From the cell containing the given text, extract its center point as [x, y] coordinate. 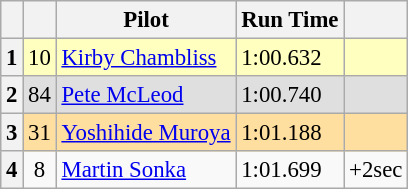
4 [12, 170]
1:01.188 [290, 133]
1:00.632 [290, 58]
Run Time [290, 20]
1:01.699 [290, 170]
Martin Sonka [146, 170]
2 [12, 95]
1 [12, 58]
8 [40, 170]
3 [12, 133]
31 [40, 133]
Pilot [146, 20]
1:00.740 [290, 95]
Kirby Chambliss [146, 58]
Yoshihide Muroya [146, 133]
10 [40, 58]
+2sec [376, 170]
Pete McLeod [146, 95]
84 [40, 95]
